Locate the cell with the specified text and output its (x, y) center coordinate. 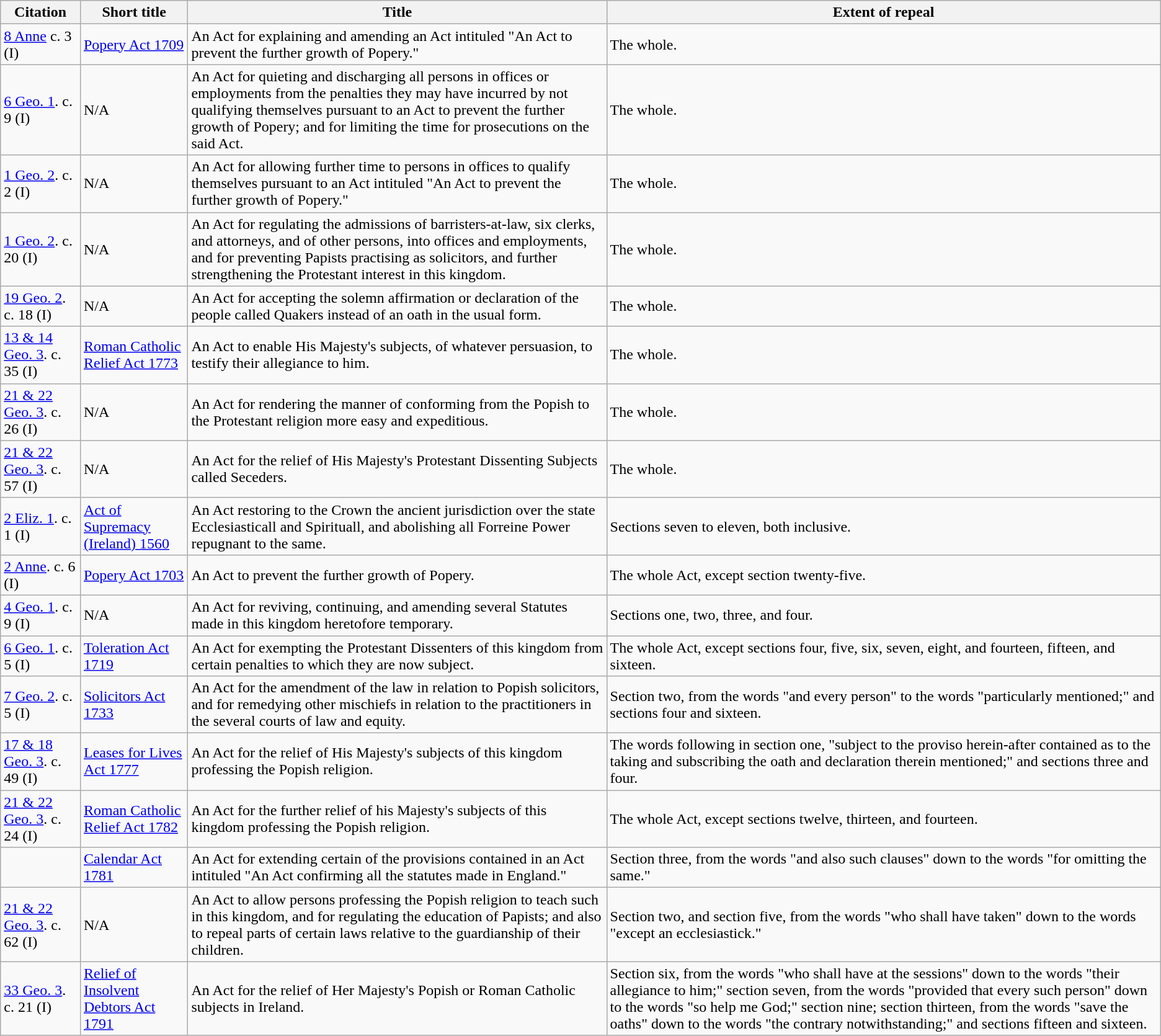
An Act for the relief of His Majesty's Protestant Dissenting Subjects called Seceders. (397, 469)
33 Geo. 3. c. 21 (I) (41, 999)
An Act for the further relief of his Majesty's subjects of this kingdom professing the Popish religion. (397, 819)
Short title (134, 12)
The whole Act, except section twenty-five. (883, 574)
Section two, from the words "and every person" to the words "particularly mentioned;" and sections four and sixteen. (883, 705)
Roman Catholic Relief Act 1782 (134, 819)
Title (397, 12)
Section two, and section five, from the words "who shall have taken" down to the words "except an ecclesiastick." (883, 924)
21 & 22 Geo. 3. c. 62 (I) (41, 924)
Act of Supremacy (Ireland) 1560 (134, 526)
7 Geo. 2. c. 5 (I) (41, 705)
8 Anne c. 3 (I) (41, 45)
Roman Catholic Relief Act 1773 (134, 355)
An Act for the relief of His Majesty's subjects of this kingdom professing the Popish religion. (397, 762)
13 & 14 Geo. 3. c. 35 (I) (41, 355)
Sections seven to eleven, both inclusive. (883, 526)
The whole Act, except sections twelve, thirteen, and fourteen. (883, 819)
21 & 22 Geo. 3. c. 57 (I) (41, 469)
An Act for exempting the Protestant Dissenters of this kingdom from certain penalties to which they are now subject. (397, 655)
17 & 18 Geo. 3. c. 49 (I) (41, 762)
2 Anne. c. 6 (I) (41, 574)
Popery Act 1703 (134, 574)
An Act for the relief of Her Majesty's Popish or Roman Catholic subjects in Ireland. (397, 999)
2 Eliz. 1. c. 1 (I) (41, 526)
Relief of Insolvent Debtors Act 1791 (134, 999)
An Act to prevent the further growth of Popery. (397, 574)
21 & 22 Geo. 3. c. 24 (I) (41, 819)
An Act for extending certain of the provisions contained in an Act intituled "An Act confirming all the statutes made in England." (397, 867)
1 Geo. 2. c. 20 (I) (41, 249)
1 Geo. 2. c. 2 (I) (41, 184)
19 Geo. 2. c. 18 (I) (41, 306)
The whole Act, except sections four, five, six, seven, eight, and fourteen, fifteen, and sixteen. (883, 655)
An Act to enable His Majesty's subjects, of whatever persuasion, to testify their allegiance to him. (397, 355)
6 Geo. 1. c. 9 (I) (41, 110)
Popery Act 1709 (134, 45)
Citation (41, 12)
Toleration Act 1719 (134, 655)
An Act for explaining and amending an Act intituled "An Act to prevent the further growth of Popery." (397, 45)
4 Geo. 1. c. 9 (I) (41, 615)
An Act for accepting the solemn affirmation or declaration of the people called Quakers instead of an oath in the usual form. (397, 306)
Extent of repeal (883, 12)
Section three, from the words "and also such clauses" down to the words "for omitting the same." (883, 867)
21 & 22 Geo. 3. c. 26 (I) (41, 412)
Solicitors Act 1733 (134, 705)
Sections one, two, three, and four. (883, 615)
An Act for reviving, continuing, and amending several Statutes made in this kingdom heretofore temporary. (397, 615)
6 Geo. 1. c. 5 (I) (41, 655)
Calendar Act 1781 (134, 867)
Leases for Lives Act 1777 (134, 762)
An Act for rendering the manner of conforming from the Popish to the Protestant religion more easy and expeditious. (397, 412)
